Search for the cell housing the specified text and yield its (X, Y) center coordinate. 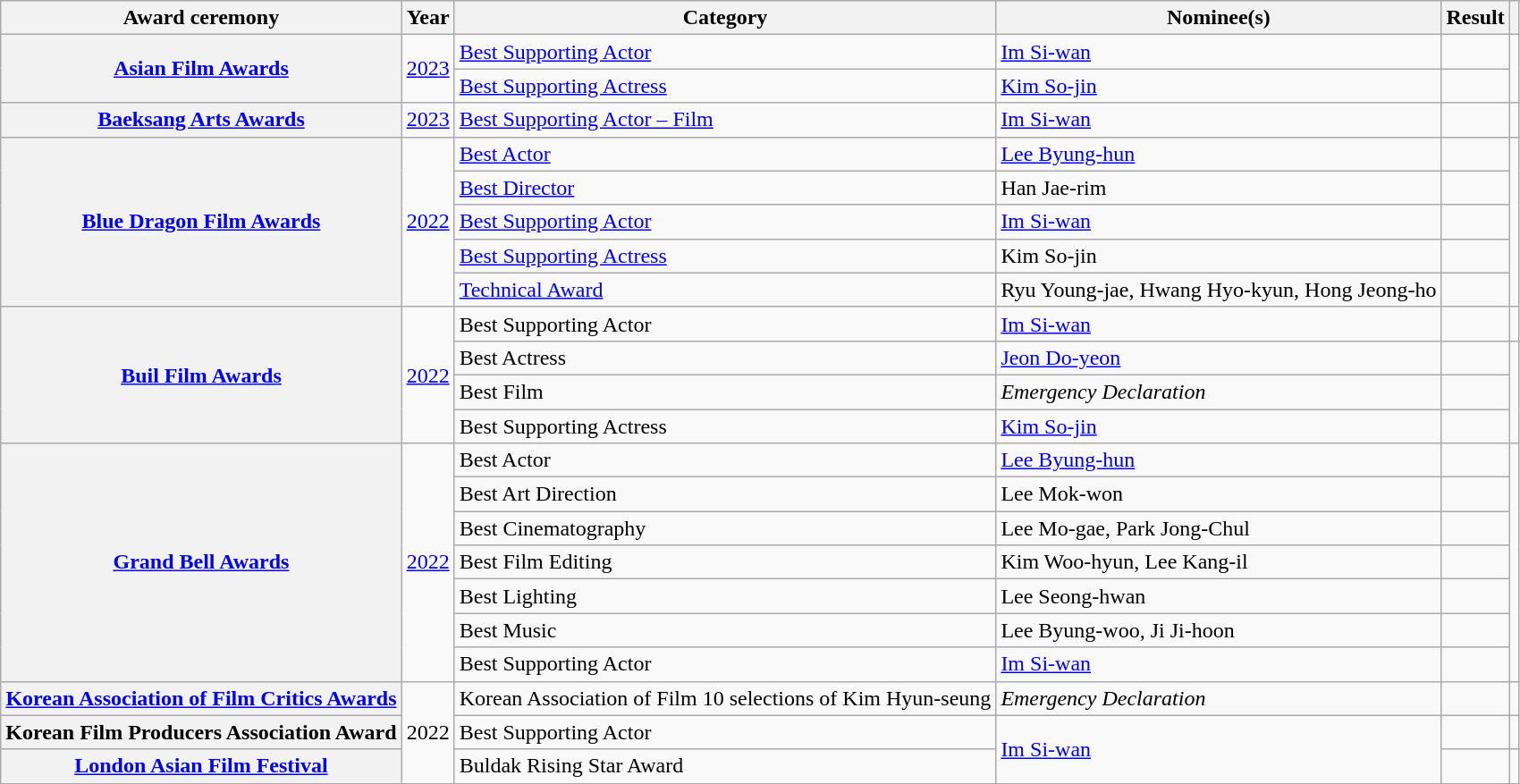
Buil Film Awards (201, 375)
Lee Seong-hwan (1219, 596)
Category (725, 18)
Baeksang Arts Awards (201, 120)
London Asian Film Festival (201, 766)
Result (1475, 18)
Year (427, 18)
Best Art Direction (725, 494)
Lee Mok-won (1219, 494)
Ryu Young-jae, Hwang Hyo-kyun, Hong Jeong-ho (1219, 290)
Han Jae-rim (1219, 188)
Nominee(s) (1219, 18)
Blue Dragon Film Awards (201, 222)
Technical Award (725, 290)
Korean Association of Film 10 selections of Kim Hyun-seung (725, 698)
Jeon Do-yeon (1219, 358)
Korean Association of Film Critics Awards (201, 698)
Best Film (725, 392)
Best Film Editing (725, 562)
Best Supporting Actor – Film (725, 120)
Best Cinematography (725, 528)
Korean Film Producers Association Award (201, 732)
Lee Byung-woo, Ji Ji-hoon (1219, 630)
Lee Mo-gae, Park Jong-Chul (1219, 528)
Buldak Rising Star Award (725, 766)
Grand Bell Awards (201, 562)
Best Director (725, 188)
Award ceremony (201, 18)
Kim Woo-hyun, Lee Kang-il (1219, 562)
Best Music (725, 630)
Best Lighting (725, 596)
Asian Film Awards (201, 69)
Best Actress (725, 358)
